Scan for the cell matching the given text and deliver its [x, y] coordinate at center. 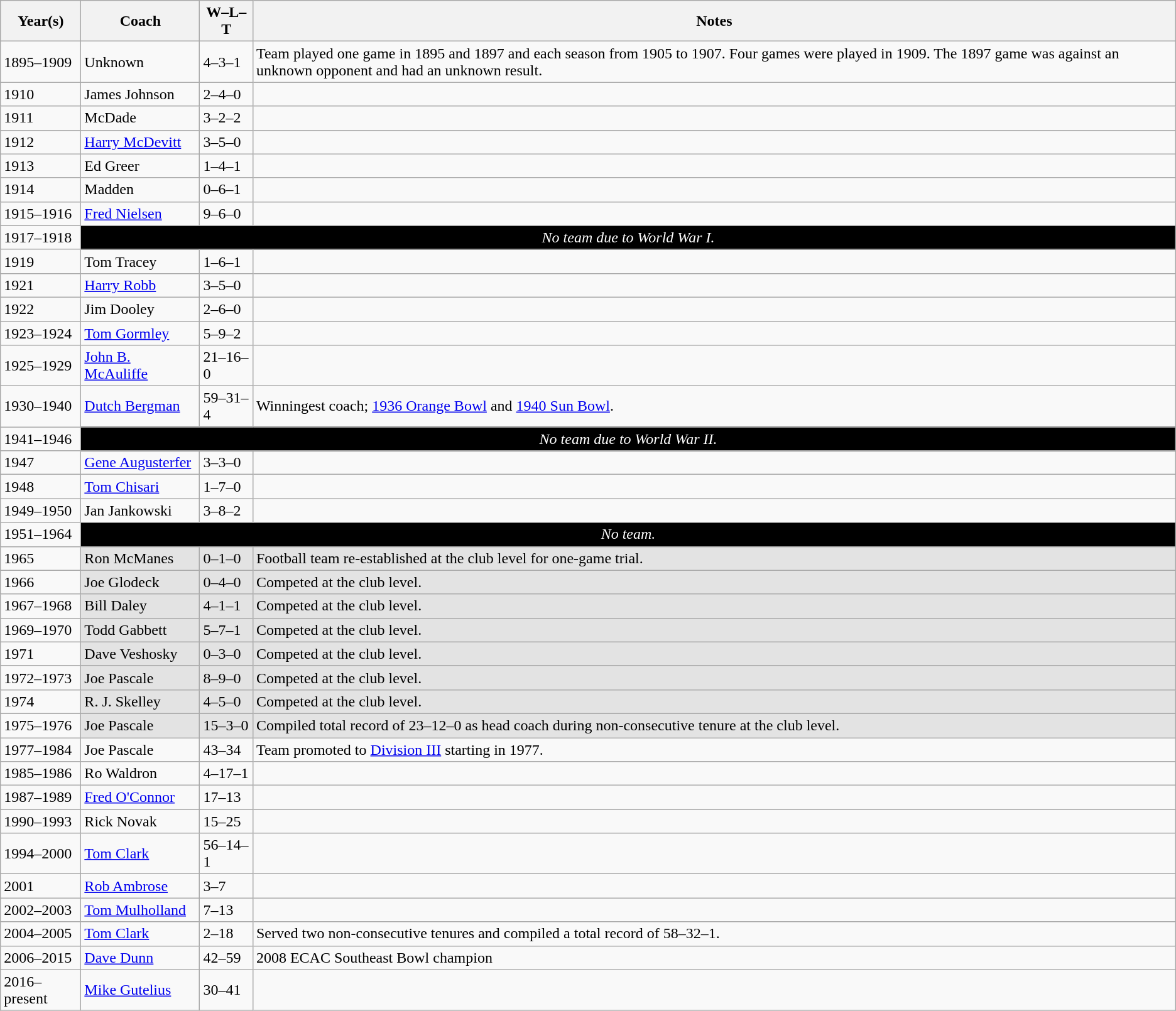
Rick Novak [141, 821]
1914 [41, 190]
McDade [141, 118]
Coach [141, 21]
Bill Daley [141, 606]
1987–1989 [41, 797]
1910 [41, 94]
21–16–0 [226, 365]
1990–1993 [41, 821]
30–41 [226, 990]
No team due to World War II. [628, 439]
15–25 [226, 821]
1941–1946 [41, 439]
Madden [141, 190]
1930–1940 [41, 407]
1972–1973 [41, 678]
Notes [714, 21]
9–6–0 [226, 214]
John B. McAuliffe [141, 365]
2002–2003 [41, 910]
Compiled total record of 23–12–0 as head coach during non-consecutive tenure at the club level. [714, 725]
1948 [41, 487]
3–7 [226, 886]
1925–1929 [41, 365]
Rob Ambrose [141, 886]
1921 [41, 285]
1915–1916 [41, 214]
1–6–1 [226, 261]
1912 [41, 142]
1951–1964 [41, 534]
1967–1968 [41, 606]
Year(s) [41, 21]
3–3–0 [226, 463]
Fred Nielsen [141, 214]
2008 ECAC Southeast Bowl champion [714, 958]
3–8–2 [226, 511]
1947 [41, 463]
Fred O'Connor [141, 797]
2016–present [41, 990]
Tom Chisari [141, 487]
Tom Mulholland [141, 910]
1919 [41, 261]
Jim Dooley [141, 309]
Ed Greer [141, 166]
1923–1924 [41, 333]
43–34 [226, 749]
1975–1976 [41, 725]
1965 [41, 558]
0–1–0 [226, 558]
15–3–0 [226, 725]
Team promoted to Division III starting in 1977. [714, 749]
0–6–1 [226, 190]
2004–2005 [41, 934]
1971 [41, 654]
2–4–0 [226, 94]
4–5–0 [226, 701]
Dutch Bergman [141, 407]
W–L–T [226, 21]
R. J. Skelley [141, 701]
4–1–1 [226, 606]
4–17–1 [226, 774]
8–9–0 [226, 678]
Joe Glodeck [141, 582]
1977–1984 [41, 749]
1969–1970 [41, 630]
17–13 [226, 797]
1994–2000 [41, 854]
1922 [41, 309]
1895–1909 [41, 62]
Ro Waldron [141, 774]
Todd Gabbett [141, 630]
Dave Dunn [141, 958]
1911 [41, 118]
2–6–0 [226, 309]
Mike Gutelius [141, 990]
5–9–2 [226, 333]
1974 [41, 701]
No team. [628, 534]
1966 [41, 582]
1–7–0 [226, 487]
Jan Jankowski [141, 511]
2–18 [226, 934]
Gene Augusterfer [141, 463]
56–14–1 [226, 854]
Ron McManes [141, 558]
Dave Veshosky [141, 654]
7–13 [226, 910]
Winningest coach; 1936 Orange Bowl and 1940 Sun Bowl. [714, 407]
2001 [41, 886]
1917–1918 [41, 237]
5–7–1 [226, 630]
Unknown [141, 62]
3–2–2 [226, 118]
0–4–0 [226, 582]
Served two non-consecutive tenures and compiled a total record of 58–32–1. [714, 934]
Harry McDevitt [141, 142]
4–3–1 [226, 62]
James Johnson [141, 94]
Harry Robb [141, 285]
1985–1986 [41, 774]
Tom Tracey [141, 261]
2006–2015 [41, 958]
0–3–0 [226, 654]
No team due to World War I. [628, 237]
59–31–4 [226, 407]
Football team re-established at the club level for one-game trial. [714, 558]
42–59 [226, 958]
1949–1950 [41, 511]
1913 [41, 166]
Tom Gormley [141, 333]
1–4–1 [226, 166]
